Locate the cell with the specified text and output its (x, y) center coordinate. 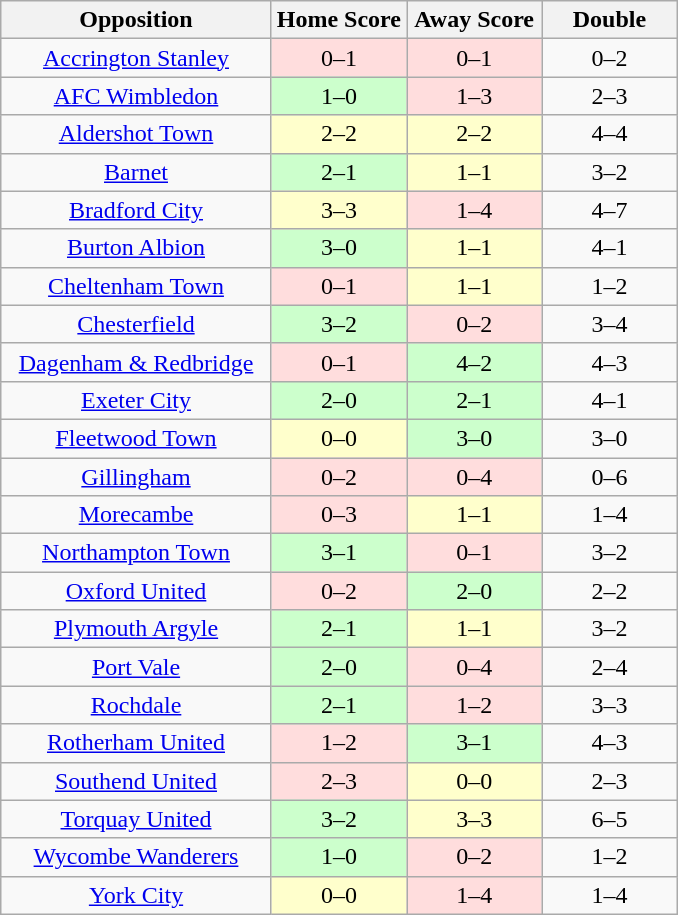
AFC Wimbledon (136, 96)
Cheltenham Town (136, 286)
0–3 (338, 515)
2–4 (610, 667)
Dagenham & Redbridge (136, 362)
Accrington Stanley (136, 58)
Wycombe Wanderers (136, 857)
Home Score (338, 20)
Fleetwood Town (136, 438)
Rotherham United (136, 743)
Barnet (136, 172)
Plymouth Argyle (136, 629)
4–7 (610, 210)
Exeter City (136, 400)
Rochdale (136, 705)
Opposition (136, 20)
Away Score (474, 20)
Aldershot Town (136, 134)
3–4 (610, 324)
4–4 (610, 134)
4–2 (474, 362)
Port Vale (136, 667)
Northampton Town (136, 553)
Southend United (136, 781)
Double (610, 20)
Chesterfield (136, 324)
1–3 (474, 96)
Bradford City (136, 210)
0–6 (610, 477)
6–5 (610, 819)
Torquay United (136, 819)
Oxford United (136, 591)
Gillingham (136, 477)
Morecambe (136, 515)
Burton Albion (136, 248)
York City (136, 895)
